Detect which cell encompasses the target text, then output its [X, Y] center coordinate. 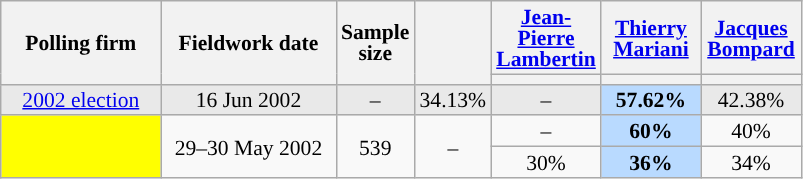
Polling firm [81, 42]
Thierry Mariani [651, 38]
34.13% [452, 100]
60% [651, 132]
57.62% [651, 100]
30% [546, 162]
16 Jun 2002 [248, 100]
42.38% [751, 100]
2002 election [81, 100]
40% [751, 132]
Samplesize [375, 42]
36% [651, 162]
29–30 May 2002 [248, 147]
Jacques Bompard [751, 38]
34% [751, 162]
Jean-Pierre Lambertin [546, 38]
539 [375, 147]
Fieldwork date [248, 42]
